For the text-containing cell, return its midpoint in [X, Y] coordinate format. 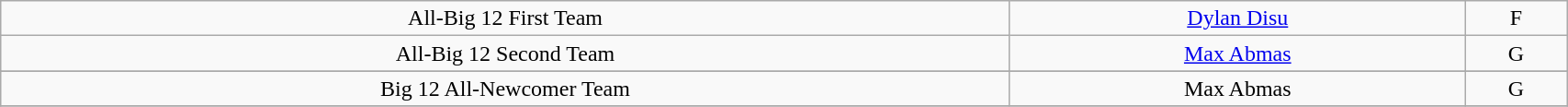
All-Big 12 Second Team [505, 53]
Dylan Disu [1237, 18]
F [1516, 18]
Big 12 All-Newcomer Team [505, 89]
All-Big 12 First Team [505, 18]
